Output the (x, y) coordinate of the center of the cell containing the given text.  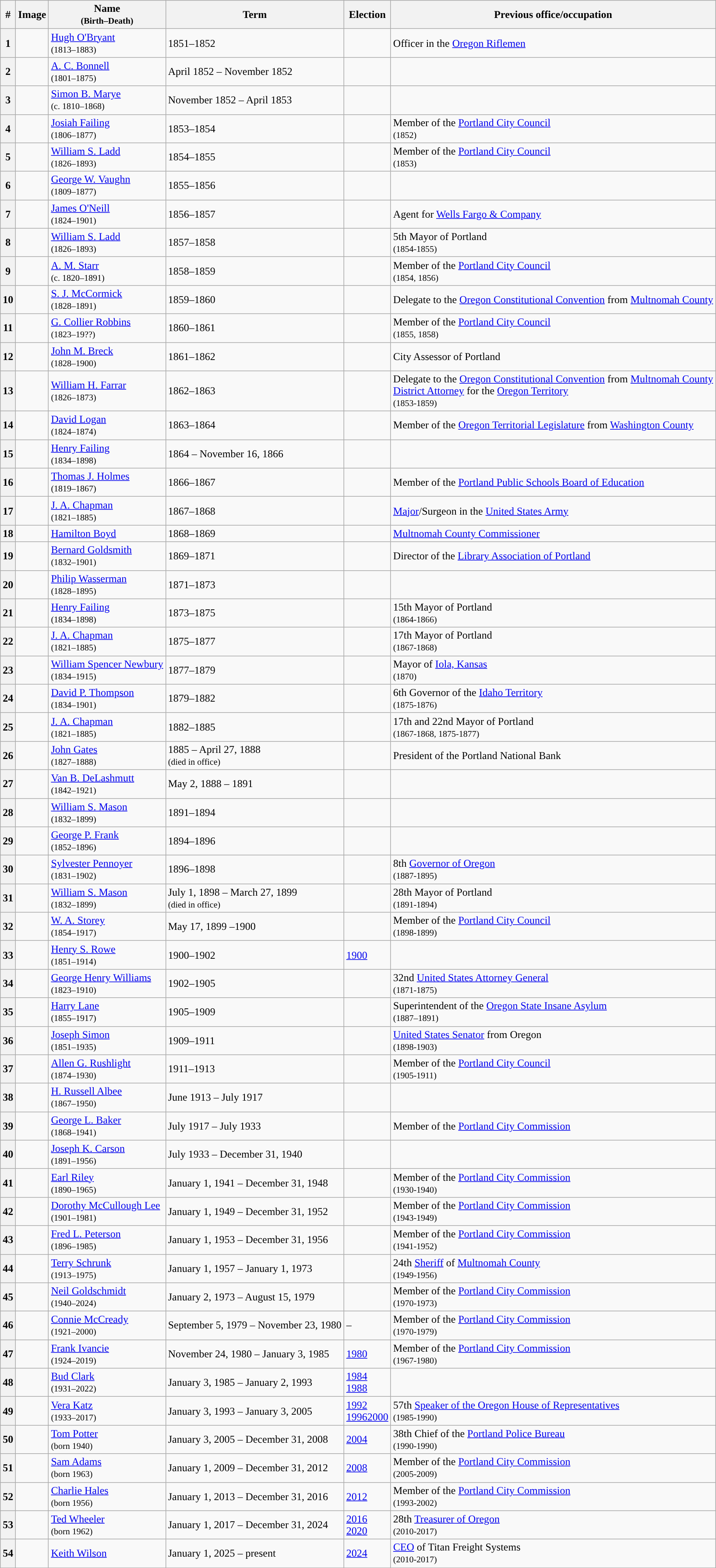
12 (8, 357)
43 (8, 1240)
January 1, 1949 – December 31, 1952 (255, 1211)
28th Treasurer of Oregon(2010-2017) (553, 1525)
Harry Lane(1855–1917) (107, 1012)
1855–1856 (255, 186)
14 (8, 426)
May 2, 1888 – 1891 (255, 784)
20 (8, 584)
24 (8, 698)
Member of the Portland City Commission(1993-2002) (553, 1496)
Fred L. Peterson(1896–1985) (107, 1240)
28 (8, 812)
17 (8, 511)
21 (8, 613)
July 1933 – December 31, 1940 (255, 1155)
2024 (367, 1553)
20162020 (367, 1525)
Multnomah County Commissioner (553, 533)
1882–1885 (255, 727)
Vera Katz(1933–2017) (107, 1411)
1864 – November 16, 1866 (255, 454)
8th Governor of Oregon(1887-1895) (553, 870)
Simon B. Marye(c. 1810–1868) (107, 100)
January 3, 2005 – December 31, 2008 (255, 1439)
Member of the Portland City Council(1898-1899) (553, 927)
Sylvester Pennoyer(1831–1902) (107, 870)
Frank Ivancie(1924–2019) (107, 1354)
CEO of Titan Freight Systems(2010-2017) (553, 1553)
35 (8, 1012)
William Spencer Newbury(1834–1915) (107, 670)
G. Collier Robbins(1823–19??) (107, 328)
41 (8, 1183)
S. J. McCormick(1828–1891) (107, 300)
Member of the Portland City Commission(1967-1980) (553, 1354)
A. C. Bonnell(1801–1875) (107, 72)
Member of the Portland City Council(1905-1911) (553, 1069)
Image (32, 15)
32 (8, 927)
22 (8, 641)
19 (8, 556)
Member of the Portland City Commission(1941-1952) (553, 1240)
38 (8, 1098)
1891–1894 (255, 812)
54 (8, 1553)
1902–1905 (255, 984)
A. M. Starr(c. 1820–1891) (107, 271)
5th Mayor of Portland(1854-1855) (553, 243)
# (8, 15)
George W. Vaughn(1809–1877) (107, 186)
31 (8, 898)
32nd United States Attorney General(1871-1875) (553, 984)
President of the Portland National Bank (553, 755)
Member of the Portland City Council(1852) (553, 129)
Dorothy McCullough Lee(1901–1981) (107, 1211)
John M. Breck(1828–1900) (107, 357)
29 (8, 841)
1894–1896 (255, 841)
1911–1913 (255, 1069)
Member of the Portland City Commission(1930-1940) (553, 1183)
36 (8, 1041)
3 (8, 100)
Member of the Portland City Commission(1943-1949) (553, 1211)
1859–1860 (255, 300)
Philip Wasserman(1828–1895) (107, 584)
19841988 (367, 1382)
28th Mayor of Portland(1891-1894) (553, 898)
13 (8, 391)
Term (255, 15)
6 (8, 186)
52 (8, 1496)
United States Senator from Oregon(1898-1903) (553, 1041)
July 1, 1898 – March 27, 1899(died in office) (255, 898)
1854–1855 (255, 157)
1871–1873 (255, 584)
4 (8, 129)
25 (8, 727)
34 (8, 984)
Allen G. Rushlight(1874–1930) (107, 1069)
30 (8, 870)
Member of the Portland City Commission(2005-2009) (553, 1468)
1851–1852 (255, 43)
Joseph K. Carson(1891–1956) (107, 1155)
1858–1859 (255, 271)
Director of the Library Association of Portland (553, 556)
January 1, 2017 – December 31, 2024 (255, 1525)
51 (8, 1468)
Delegate to the Oregon Constitutional Convention from Multnomah County (553, 300)
Charlie Hales(born 1956) (107, 1496)
11 (8, 328)
1900–1902 (255, 955)
Member of the Portland City Commission(1970-1973) (553, 1297)
7 (8, 214)
W. A. Storey(1854–1917) (107, 927)
49 (8, 1411)
David P. Thompson(1834–1901) (107, 698)
1856–1857 (255, 214)
Bernard Goldsmith(1832–1901) (107, 556)
2008 (367, 1468)
Connie McCready(1921–2000) (107, 1325)
1853–1854 (255, 129)
1857–1858 (255, 243)
David Logan(1824–1874) (107, 426)
Previous office/occupation (553, 15)
8 (8, 243)
November 24, 1980 – January 3, 1985 (255, 1354)
33 (8, 955)
April 1852 – November 1852 (255, 72)
September 5, 1979 – November 23, 1980 (255, 1325)
Neil Goldschmidt(1940–2024) (107, 1297)
24th Sheriff of Multnomah County(1949-1956) (553, 1268)
Delegate to the Oregon Constitutional Convention from Multnomah CountyDistrict Attorney for the Oregon Territory(1853-1859) (553, 391)
January 1, 2009 – December 31, 2012 (255, 1468)
January 1, 1957 – January 1, 1973 (255, 1268)
Henry S. Rowe(1851–1914) (107, 955)
November 1852 – April 1853 (255, 100)
53 (8, 1525)
Agent for Wells Fargo & Company (553, 214)
Earl Riley(1890–1965) (107, 1183)
6th Governor of the Idaho Territory(1875-1876) (553, 698)
Tom Potter(born 1940) (107, 1439)
John Gates(1827–1888) (107, 755)
27 (8, 784)
Bud Clark(1931–2022) (107, 1382)
H. Russell Albee(1867–1950) (107, 1098)
38th Chief of the Portland Police Bureau(1990-1990) (553, 1439)
1875–1877 (255, 641)
2 (8, 72)
Joseph Simon(1851–1935) (107, 1041)
Van B. DeLashmutt(1842–1921) (107, 784)
1867–1868 (255, 511)
1863–1864 (255, 426)
City Assessor of Portland (553, 357)
June 1913 – July 1917 (255, 1098)
40 (8, 1155)
1905–1909 (255, 1012)
15 (8, 454)
47 (8, 1354)
Member of the Portland City Council(1855, 1858) (553, 328)
2004 (367, 1439)
1868–1869 (255, 533)
18 (8, 533)
16 (8, 483)
January 1, 1941 – December 31, 1948 (255, 1183)
May 17, 1899 –1900 (255, 927)
1909–1911 (255, 1041)
9 (8, 271)
1860–1861 (255, 328)
George Henry Williams(1823–1910) (107, 984)
1879–1882 (255, 698)
26 (8, 755)
Hugh O'Bryant(1813–1883) (107, 43)
Member of the Portland City Council(1853) (553, 157)
Election (367, 15)
1900 (367, 955)
Major/Surgeon in the United States Army (553, 511)
39 (8, 1126)
50 (8, 1439)
1869–1871 (255, 556)
48 (8, 1382)
1896–1898 (255, 870)
23 (8, 670)
– (367, 1325)
Member of the Portland City Council(1854, 1856) (553, 271)
37 (8, 1069)
Josiah Failing(1806–1877) (107, 129)
George P. Frank(1852–1896) (107, 841)
Hamilton Boyd (107, 533)
George L. Baker(1868–1941) (107, 1126)
Name(Birth–Death) (107, 15)
William H. Farrar(1826–1873) (107, 391)
1 (8, 43)
Mayor of Iola, Kansas(1870) (553, 670)
1877–1879 (255, 670)
1861–1862 (255, 357)
15th Mayor of Portland(1864-1866) (553, 613)
January 1, 2025 – present (255, 1553)
1885 – April 27, 1888(died in office) (255, 755)
Sam Adams(born 1963) (107, 1468)
January 2, 1973 – August 15, 1979 (255, 1297)
Superintendent of the Oregon State Insane Asylum(1887–1891) (553, 1012)
Member of the Portland Public Schools Board of Education (553, 483)
January 3, 1985 – January 2, 1993 (255, 1382)
199219962000 (367, 1411)
44 (8, 1268)
46 (8, 1325)
July 1917 – July 1933 (255, 1126)
2012 (367, 1496)
42 (8, 1211)
57th Speaker of the Oregon House of Representatives(1985-1990) (553, 1411)
Member of the Portland City Commission(1970-1979) (553, 1325)
Member of the Portland City Commission (553, 1126)
Ted Wheeler(born 1962) (107, 1525)
1866–1867 (255, 483)
17th Mayor of Portland(1867-1868) (553, 641)
Keith Wilson (107, 1553)
James O'Neill(1824–1901) (107, 214)
January 3, 1993 – January 3, 2005 (255, 1411)
January 1, 2013 – December 31, 2016 (255, 1496)
1980 (367, 1354)
1862–1863 (255, 391)
Terry Schrunk(1913–1975) (107, 1268)
17th and 22nd Mayor of Portland(1867-1868, 1875-1877) (553, 727)
5 (8, 157)
Thomas J. Holmes(1819–1867) (107, 483)
Member of the Oregon Territorial Legislature from Washington County (553, 426)
45 (8, 1297)
10 (8, 300)
1873–1875 (255, 613)
Officer in the Oregon Riflemen (553, 43)
January 1, 1953 – December 31, 1956 (255, 1240)
